Return the (X, Y) coordinate for the center point of the cell that contains the specified text.  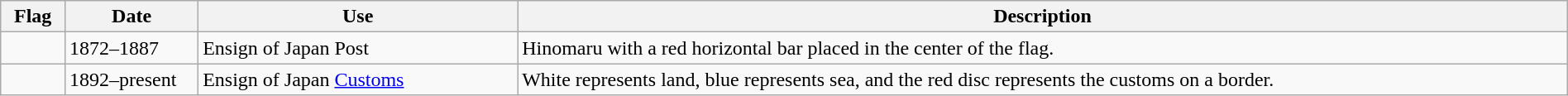
Ensign of Japan Customs (358, 79)
Description (1043, 17)
1872–1887 (132, 48)
White represents land, blue represents sea, and the red disc represents the customs on a border. (1043, 79)
Flag (33, 17)
Date (132, 17)
Use (358, 17)
Hinomaru with a red horizontal bar placed in the center of the flag. (1043, 48)
Ensign of Japan Post (358, 48)
1892–present (132, 79)
